For the text-containing cell, return its midpoint in (x, y) coordinate format. 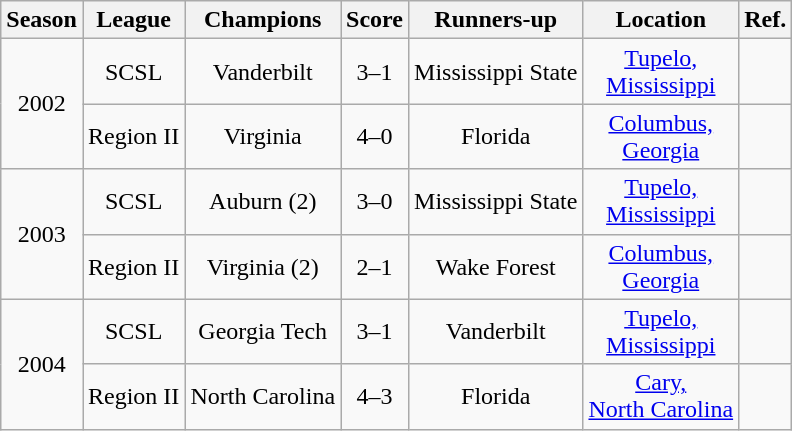
Wake Forest (496, 266)
4–3 (375, 396)
Runners-up (496, 20)
2003 (42, 234)
Auburn (2) (263, 202)
Cary,North Carolina (661, 396)
North Carolina (263, 396)
2004 (42, 364)
Champions (263, 20)
League (133, 20)
Ref. (766, 20)
Virginia (263, 136)
4–0 (375, 136)
Season (42, 20)
2002 (42, 104)
Location (661, 20)
3–0 (375, 202)
Score (375, 20)
2–1 (375, 266)
Georgia Tech (263, 332)
Virginia (2) (263, 266)
